Find where the given text appears and provide that cell's center as [x, y] coordinate. 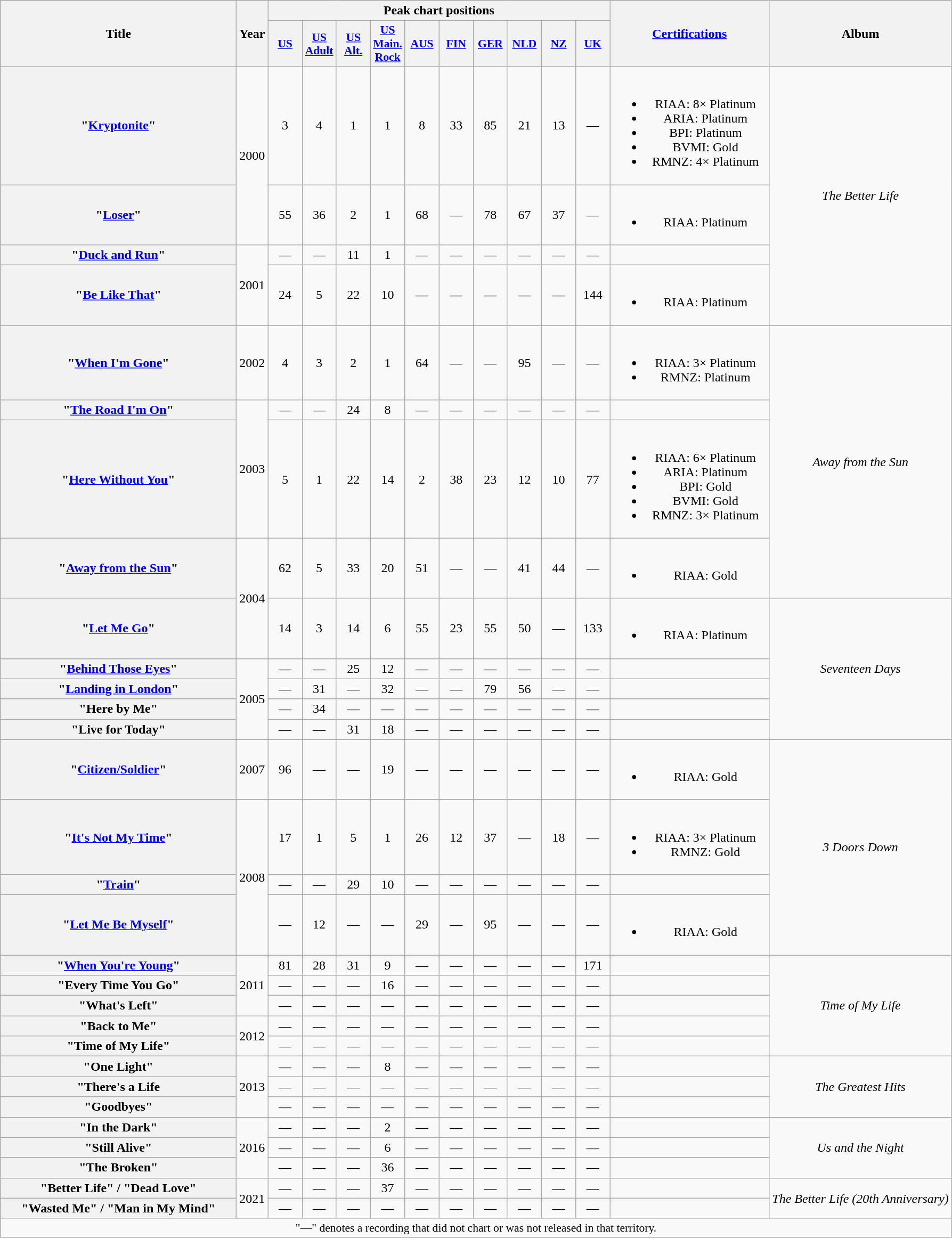
41 [524, 568]
UK [593, 44]
85 [490, 126]
2003 [253, 469]
2021 [253, 1198]
"There's a Life [118, 1087]
Away from the Sun [861, 462]
13 [558, 126]
"Time of My Life" [118, 1046]
"Landing in London" [118, 689]
44 [558, 568]
34 [319, 709]
NLD [524, 44]
"Back to Me" [118, 1026]
RIAA: 3× PlatinumRMNZ: Gold [689, 837]
Time of My Life [861, 1005]
2016 [253, 1147]
USAdult [319, 44]
"Duck and Run" [118, 255]
26 [422, 837]
9 [388, 965]
17 [285, 837]
67 [524, 214]
"In the Dark" [118, 1127]
171 [593, 965]
19 [388, 769]
"Let Me Go" [118, 629]
"Every Time You Go" [118, 985]
US Alt. [353, 44]
The Better Life (20th Anniversary) [861, 1198]
"When I'm Gone" [118, 363]
"Wasted Me" / "Man in My Mind" [118, 1208]
RIAA: 3× PlatinumRMNZ: Platinum [689, 363]
32 [388, 689]
The Greatest Hits [861, 1087]
79 [490, 689]
"Live for Today" [118, 729]
2012 [253, 1036]
"Kryptonite" [118, 126]
28 [319, 965]
25 [353, 669]
Year [253, 34]
"The Broken" [118, 1168]
"Loser" [118, 214]
56 [524, 689]
"—" denotes a recording that did not chart or was not released in that territory. [476, 1228]
81 [285, 965]
16 [388, 985]
21 [524, 126]
"Here Without You" [118, 479]
US [285, 44]
77 [593, 479]
"Citizen/Soldier" [118, 769]
Title [118, 34]
2007 [253, 769]
"Here by Me" [118, 709]
62 [285, 568]
144 [593, 295]
2008 [253, 877]
"Train" [118, 884]
"Behind Those Eyes" [118, 669]
2005 [253, 699]
"One Light" [118, 1066]
"Away from the Sun" [118, 568]
GER [490, 44]
2002 [253, 363]
NZ [558, 44]
2011 [253, 985]
64 [422, 363]
96 [285, 769]
"Be Like That" [118, 295]
RIAA: 8× PlatinumARIA: PlatinumBPI: PlatinumBVMI: GoldRMNZ: 4× Platinum [689, 126]
2001 [253, 286]
Peak chart positions [439, 11]
2013 [253, 1087]
38 [456, 479]
"Better Life" / "Dead Love" [118, 1188]
The Better Life [861, 196]
51 [422, 568]
133 [593, 629]
Us and the Night [861, 1147]
"It's Not My Time" [118, 837]
"Still Alive" [118, 1147]
AUS [422, 44]
RIAA: 6× PlatinumARIA: PlatinumBPI: GoldBVMI: GoldRMNZ: 3× Platinum [689, 479]
2004 [253, 598]
3 Doors Down [861, 847]
Album [861, 34]
20 [388, 568]
US Main. Rock [388, 44]
"Goodbyes" [118, 1107]
"Let Me Be Myself" [118, 925]
11 [353, 255]
2000 [253, 156]
Seventeen Days [861, 669]
50 [524, 629]
"What's Left" [118, 1006]
"The Road I'm On" [118, 410]
FIN [456, 44]
68 [422, 214]
Certifications [689, 34]
78 [490, 214]
"When You're Young" [118, 965]
